From the cell containing the given text, extract its center point as (X, Y) coordinate. 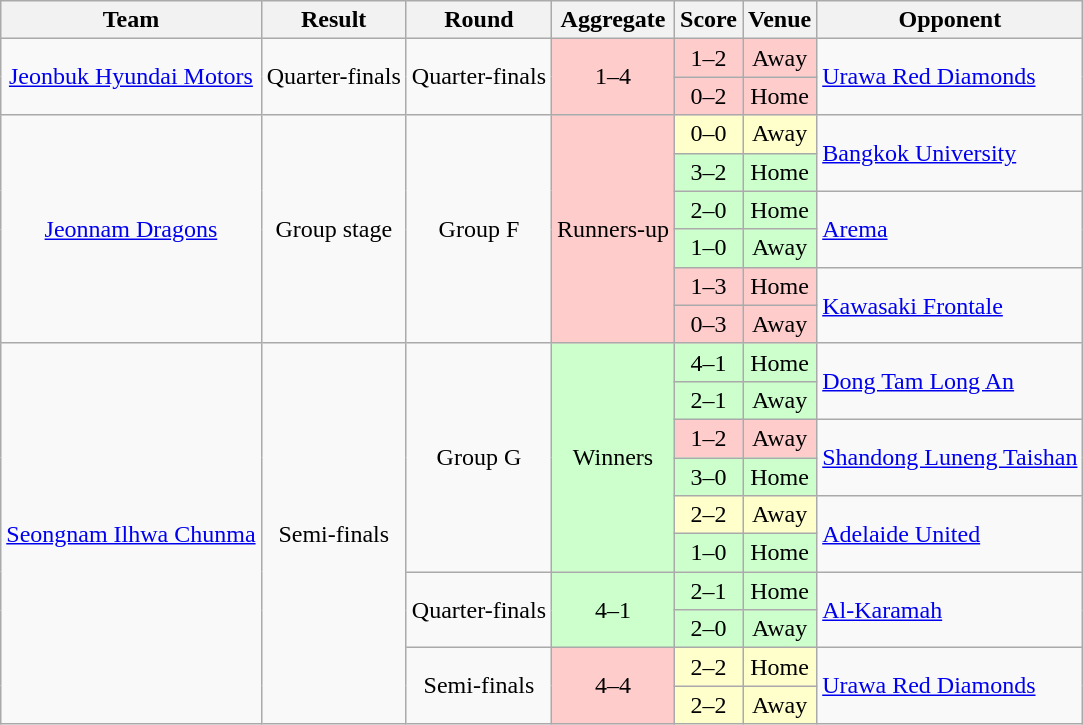
Aggregate (614, 20)
Group F (478, 229)
Runners-up (614, 229)
1–3 (709, 286)
Kawasaki Frontale (950, 305)
Jeonnam Dragons (131, 229)
Shandong Luneng Taishan (950, 457)
Dong Tam Long An (950, 381)
0–0 (709, 134)
Jeonbuk Hyundai Motors (131, 77)
Adelaide United (950, 534)
1–4 (614, 77)
Result (334, 20)
0–3 (709, 324)
Venue (779, 20)
Round (478, 20)
Al-Karamah (950, 610)
0–2 (709, 96)
3–2 (709, 172)
Opponent (950, 20)
Group G (478, 457)
Bangkok University (950, 153)
Score (709, 20)
4–4 (614, 686)
3–0 (709, 477)
Arema (950, 229)
Team (131, 20)
Winners (614, 457)
Group stage (334, 229)
Seongnam Ilhwa Chunma (131, 534)
